Capture the cell that displays the provided text and extract its (X, Y) central coordinate. 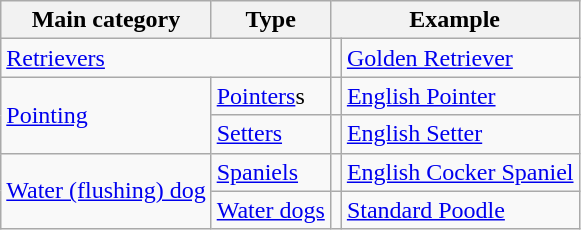
Setters (270, 134)
English Setter (460, 134)
Main category (106, 20)
Golden Retriever (460, 58)
Spaniels (270, 172)
Retrievers (166, 58)
Example (454, 20)
Water dogs (270, 210)
Pointing (106, 115)
Standard Poodle (460, 210)
English Cocker Spaniel (460, 172)
English Pointer (460, 96)
Water (flushing) dog (106, 191)
Type (270, 20)
Pointerss (270, 96)
